For the text-containing cell, return its midpoint in (x, y) coordinate format. 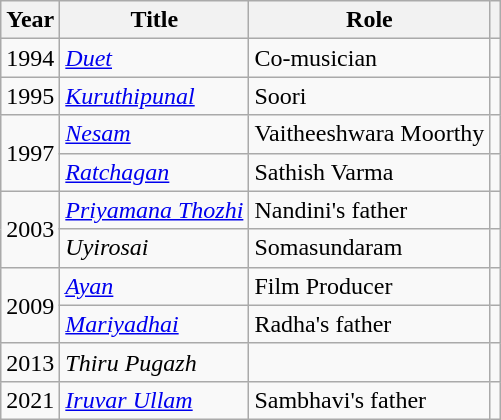
Kuruthipunal (154, 96)
2009 (30, 305)
2021 (30, 400)
Role (370, 20)
2013 (30, 362)
1997 (30, 153)
Radha's father (370, 324)
1995 (30, 96)
1994 (30, 58)
Ayan (154, 286)
Duet (154, 58)
Soori (370, 96)
Film Producer (370, 286)
Nesam (154, 134)
Sathish Varma (370, 172)
Nandini's father (370, 210)
Title (154, 20)
Co-musician (370, 58)
Vaitheeshwara Moorthy (370, 134)
Mariyadhai (154, 324)
Sambhavi's father (370, 400)
Somasundaram (370, 248)
Uyirosai (154, 248)
Thiru Pugazh (154, 362)
Priyamana Thozhi (154, 210)
2003 (30, 229)
Year (30, 20)
Iruvar Ullam (154, 400)
Ratchagan (154, 172)
